Identify which cell holds the provided text, then report its [x, y] central coordinate. 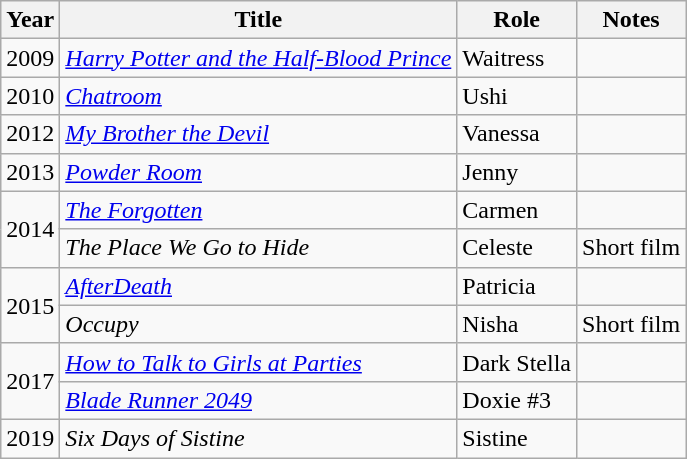
Chatroom [258, 96]
2010 [30, 96]
How to Talk to Girls at Parties [258, 362]
Waitress [517, 58]
Celeste [517, 248]
Blade Runner 2049 [258, 400]
2012 [30, 134]
Powder Room [258, 172]
2015 [30, 305]
Jenny [517, 172]
2013 [30, 172]
Role [517, 20]
Title [258, 20]
Vanessa [517, 134]
Sistine [517, 438]
Occupy [258, 324]
Notes [632, 20]
2019 [30, 438]
2017 [30, 381]
Nisha [517, 324]
The Place We Go to Hide [258, 248]
Carmen [517, 210]
AfterDeath [258, 286]
2009 [30, 58]
Doxie #3 [517, 400]
The Forgotten [258, 210]
My Brother the Devil [258, 134]
Dark Stella [517, 362]
Harry Potter and the Half-Blood Prince [258, 58]
2014 [30, 229]
Patricia [517, 286]
Year [30, 20]
Six Days of Sistine [258, 438]
Ushi [517, 96]
